Output the (x, y) coordinate of the center of the cell containing the given text.  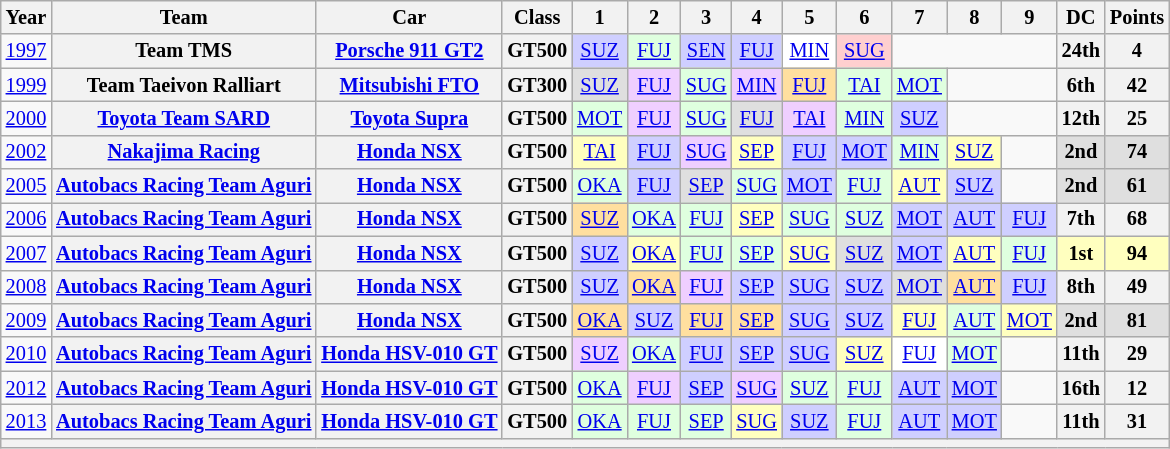
2000 (26, 118)
1997 (26, 51)
9 (1030, 17)
Team (184, 17)
Points (1137, 17)
Nakajima Racing (184, 152)
68 (1137, 219)
2008 (26, 287)
1999 (26, 85)
2002 (26, 152)
61 (1137, 186)
12th (1081, 118)
DC (1081, 17)
5 (810, 17)
2012 (26, 388)
2007 (26, 253)
GT300 (537, 85)
8 (974, 17)
8th (1081, 287)
12 (1137, 388)
16th (1081, 388)
2010 (26, 354)
Team TMS (184, 51)
Car (409, 17)
29 (1137, 354)
Toyota Supra (409, 118)
2005 (26, 186)
42 (1137, 85)
94 (1137, 253)
SEN (706, 51)
6th (1081, 85)
2 (654, 17)
24th (1081, 51)
Team Taeivon Ralliart (184, 85)
Class (537, 17)
2009 (26, 320)
7th (1081, 219)
25 (1137, 118)
7 (920, 17)
81 (1137, 320)
49 (1137, 287)
74 (1137, 152)
6 (864, 17)
Toyota Team SARD (184, 118)
1 (600, 17)
Mitsubishi FTO (409, 85)
Porsche 911 GT2 (409, 51)
31 (1137, 421)
1st (1081, 253)
Year (26, 17)
2013 (26, 421)
2006 (26, 219)
3 (706, 17)
